Find where the given text appears and provide that cell's center as [x, y] coordinate. 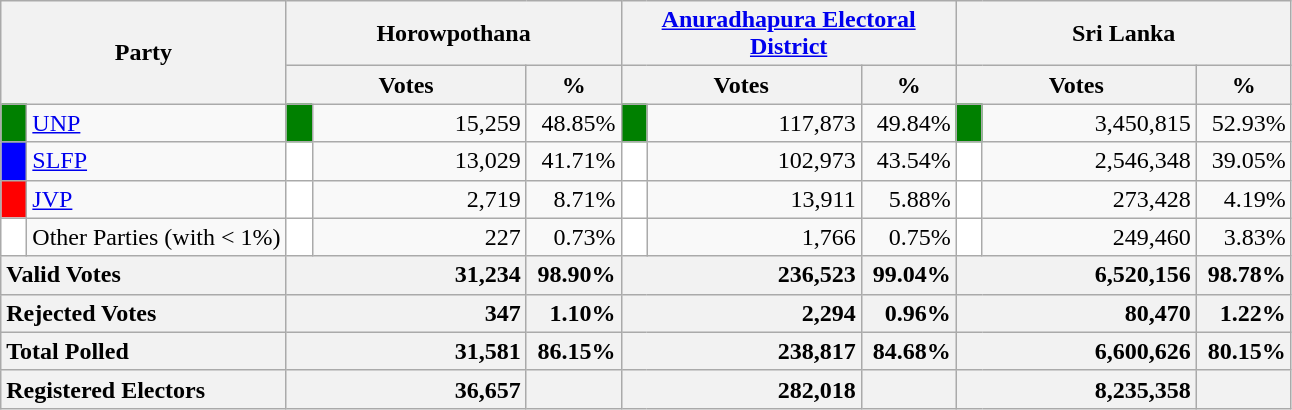
JVP [156, 199]
39.05% [1244, 161]
0.75% [908, 237]
4.19% [1244, 199]
282,018 [741, 389]
2,719 [419, 199]
5.88% [908, 199]
3.83% [1244, 237]
99.04% [908, 275]
15,259 [419, 123]
238,817 [741, 351]
236,523 [741, 275]
86.15% [574, 351]
102,973 [754, 161]
84.68% [908, 351]
2,294 [741, 313]
36,657 [406, 389]
98.78% [1244, 275]
227 [419, 237]
1.22% [1244, 313]
48.85% [574, 123]
UNP [156, 123]
31,581 [406, 351]
1,766 [754, 237]
0.73% [574, 237]
Rejected Votes [144, 313]
98.90% [574, 275]
Party [144, 52]
Total Polled [144, 351]
52.93% [1244, 123]
43.54% [908, 161]
Horowpothana [454, 34]
31,234 [406, 275]
3,450,815 [1089, 123]
41.71% [574, 161]
Sri Lanka [1124, 34]
117,873 [754, 123]
49.84% [908, 123]
Anuradhapura Electoral District [788, 34]
80,470 [1076, 313]
6,520,156 [1076, 275]
1.10% [574, 313]
8.71% [574, 199]
6,600,626 [1076, 351]
8,235,358 [1076, 389]
347 [406, 313]
Valid Votes [144, 275]
273,428 [1089, 199]
0.96% [908, 313]
Other Parties (with < 1%) [156, 237]
80.15% [1244, 351]
SLFP [156, 161]
13,911 [754, 199]
2,546,348 [1089, 161]
13,029 [419, 161]
Registered Electors [144, 389]
249,460 [1089, 237]
